Capture the cell that displays the provided text and extract its [X, Y] central coordinate. 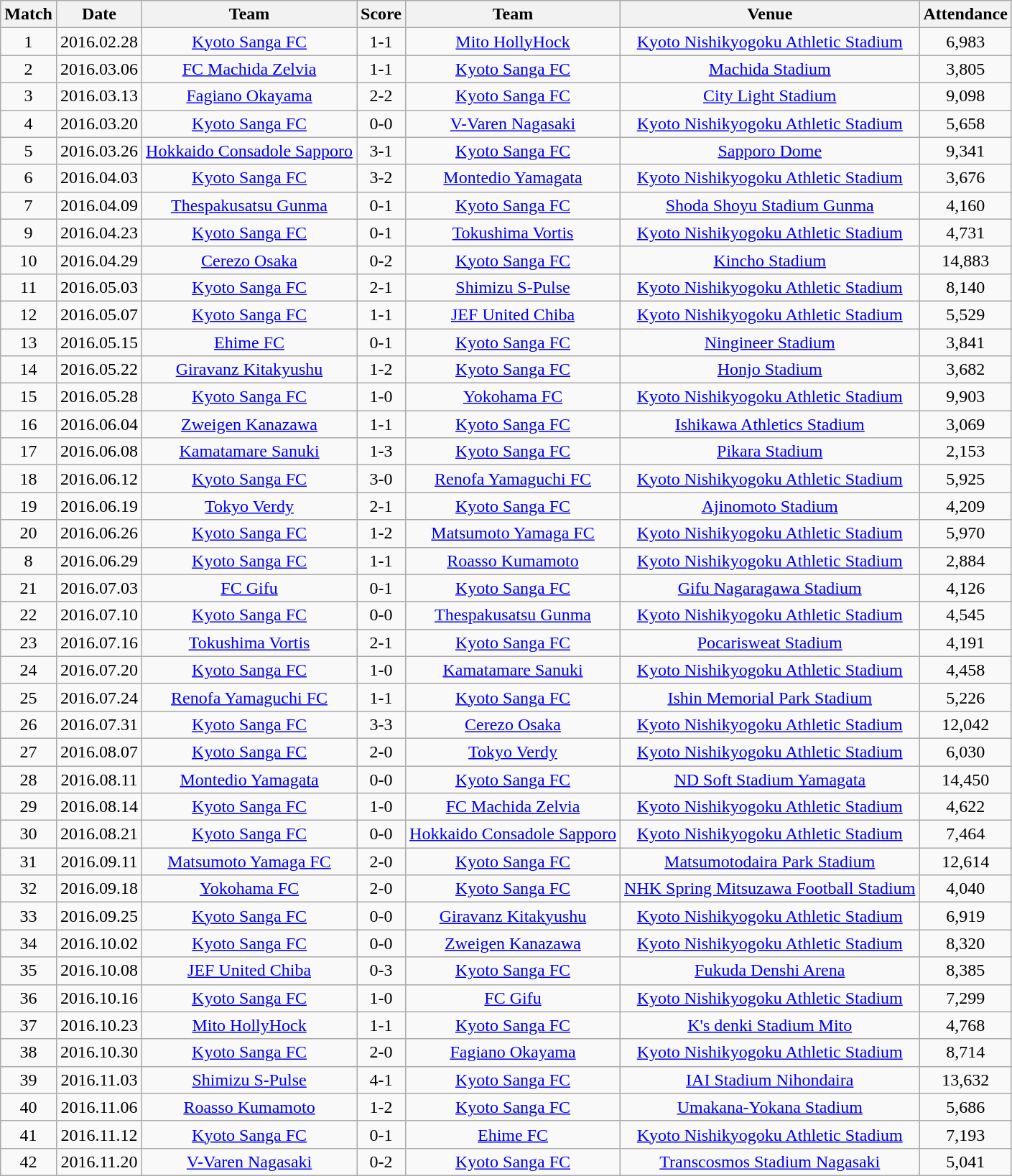
2016.09.11 [99, 862]
8,320 [965, 943]
2016.08.07 [99, 752]
11 [29, 287]
32 [29, 889]
2016.07.24 [99, 697]
40 [29, 1107]
Ajinomoto Stadium [770, 506]
21 [29, 588]
19 [29, 506]
4,126 [965, 588]
31 [29, 862]
2016.05.22 [99, 370]
Ningineer Stadium [770, 342]
15 [29, 397]
4,160 [965, 205]
Kincho Stadium [770, 260]
Venue [770, 14]
5,658 [965, 123]
Gifu Nagaragawa Stadium [770, 588]
8 [29, 561]
0-3 [381, 971]
38 [29, 1053]
2016.06.26 [99, 533]
12 [29, 314]
22 [29, 615]
4,458 [965, 670]
2016.03.20 [99, 123]
1 [29, 42]
3,841 [965, 342]
NHK Spring Mitsuzawa Football Stadium [770, 889]
Umakana-Yokana Stadium [770, 1107]
2016.10.23 [99, 1025]
14,883 [965, 260]
2016.05.28 [99, 397]
2016.07.20 [99, 670]
3 [29, 96]
2016.05.07 [99, 314]
17 [29, 452]
8,714 [965, 1053]
ND Soft Stadium Yamagata [770, 779]
6 [29, 178]
1-3 [381, 452]
13 [29, 342]
2016.10.08 [99, 971]
2016.10.02 [99, 943]
Pocarisweat Stadium [770, 643]
33 [29, 916]
2016.04.03 [99, 178]
Ishin Memorial Park Stadium [770, 697]
2,884 [965, 561]
2016.11.20 [99, 1162]
12,614 [965, 862]
4,191 [965, 643]
2016.06.19 [99, 506]
41 [29, 1134]
2016.05.15 [99, 342]
27 [29, 752]
36 [29, 998]
3-2 [381, 178]
3,805 [965, 69]
Match [29, 14]
2016.04.23 [99, 233]
2,153 [965, 452]
2016.02.28 [99, 42]
2016.08.11 [99, 779]
3,676 [965, 178]
Score [381, 14]
30 [29, 834]
6,030 [965, 752]
2016.06.08 [99, 452]
5,686 [965, 1107]
9,341 [965, 151]
4-1 [381, 1080]
2016.11.06 [99, 1107]
8,385 [965, 971]
34 [29, 943]
2016.07.03 [99, 588]
3-3 [381, 724]
14,450 [965, 779]
Shoda Shoyu Stadium Gunma [770, 205]
2016.11.12 [99, 1134]
4,731 [965, 233]
2016.03.06 [99, 69]
8,140 [965, 287]
13,632 [965, 1080]
Machida Stadium [770, 69]
6,983 [965, 42]
2 [29, 69]
2016.09.18 [99, 889]
2016.07.16 [99, 643]
City Light Stadium [770, 96]
7 [29, 205]
23 [29, 643]
2016.04.29 [99, 260]
4,768 [965, 1025]
25 [29, 697]
7,464 [965, 834]
4,209 [965, 506]
2016.08.14 [99, 807]
4,622 [965, 807]
2016.09.25 [99, 916]
6,919 [965, 916]
9 [29, 233]
7,299 [965, 998]
2016.03.26 [99, 151]
3,069 [965, 424]
Pikara Stadium [770, 452]
2016.06.29 [99, 561]
4,545 [965, 615]
3-0 [381, 479]
39 [29, 1080]
9,098 [965, 96]
37 [29, 1025]
4 [29, 123]
5,925 [965, 479]
2016.06.04 [99, 424]
2016.03.13 [99, 96]
24 [29, 670]
7,193 [965, 1134]
2016.05.03 [99, 287]
16 [29, 424]
Honjo Stadium [770, 370]
5,529 [965, 314]
Transcosmos Stadium Nagasaki [770, 1162]
Matsumotodaira Park Stadium [770, 862]
2016.04.09 [99, 205]
20 [29, 533]
18 [29, 479]
12,042 [965, 724]
26 [29, 724]
Fukuda Denshi Arena [770, 971]
42 [29, 1162]
2016.10.16 [99, 998]
9,903 [965, 397]
5,970 [965, 533]
10 [29, 260]
IAI Stadium Nihondaira [770, 1080]
K's denki Stadium Mito [770, 1025]
2016.07.31 [99, 724]
Date [99, 14]
5 [29, 151]
35 [29, 971]
3,682 [965, 370]
2016.06.12 [99, 479]
29 [29, 807]
2-2 [381, 96]
4,040 [965, 889]
5,226 [965, 697]
2016.11.03 [99, 1080]
Ishikawa Athletics Stadium [770, 424]
5,041 [965, 1162]
2016.07.10 [99, 615]
14 [29, 370]
Sapporo Dome [770, 151]
Attendance [965, 14]
3-1 [381, 151]
2016.10.30 [99, 1053]
28 [29, 779]
2016.08.21 [99, 834]
